Capture the cell that displays the provided text and extract its (X, Y) central coordinate. 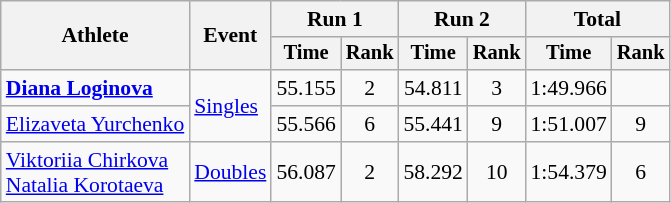
Total (598, 19)
55.155 (306, 88)
58.292 (432, 172)
1:54.379 (569, 172)
Run 1 (334, 19)
Viktoriia ChirkovaNatalia Korotaeva (96, 172)
10 (497, 172)
1:49.966 (569, 88)
56.087 (306, 172)
Singles (230, 106)
Athlete (96, 36)
55.441 (432, 124)
Doubles (230, 172)
55.566 (306, 124)
1:51.007 (569, 124)
Event (230, 36)
3 (497, 88)
Run 2 (462, 19)
54.811 (432, 88)
Elizaveta Yurchenko (96, 124)
Diana Loginova (96, 88)
